Scan for the cell matching the given text and deliver its [X, Y] coordinate at center. 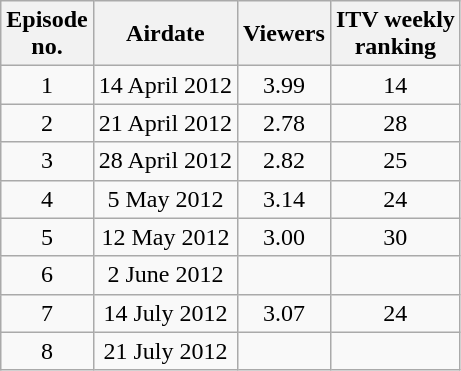
2.78 [284, 123]
28 April 2012 [165, 161]
25 [395, 161]
6 [47, 275]
8 [47, 351]
3.00 [284, 237]
Episodeno. [47, 34]
21 July 2012 [165, 351]
3.99 [284, 85]
30 [395, 237]
3.14 [284, 199]
14 April 2012 [165, 85]
7 [47, 313]
21 April 2012 [165, 123]
28 [395, 123]
Viewers [284, 34]
14 July 2012 [165, 313]
4 [47, 199]
12 May 2012 [165, 237]
2 [47, 123]
2 June 2012 [165, 275]
14 [395, 85]
ITV weeklyranking [395, 34]
2.82 [284, 161]
3 [47, 161]
Airdate [165, 34]
5 [47, 237]
1 [47, 85]
5 May 2012 [165, 199]
3.07 [284, 313]
